Scan for the cell matching the given text and deliver its (x, y) coordinate at center. 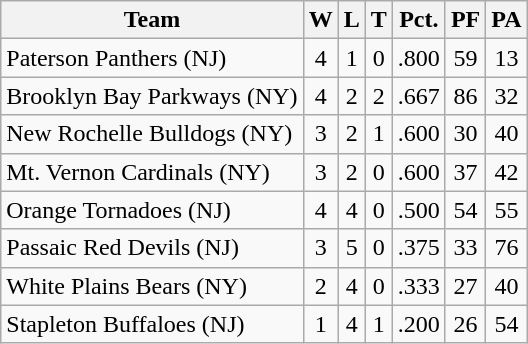
New Rochelle Bulldogs (NY) (152, 134)
33 (465, 248)
T (378, 20)
Pct. (418, 20)
.500 (418, 210)
Orange Tornadoes (NJ) (152, 210)
Team (152, 20)
.333 (418, 286)
PA (506, 20)
76 (506, 248)
26 (465, 324)
32 (506, 96)
PF (465, 20)
.375 (418, 248)
W (320, 20)
Stapleton Buffaloes (NJ) (152, 324)
30 (465, 134)
27 (465, 286)
L (352, 20)
Paterson Panthers (NJ) (152, 58)
.667 (418, 96)
Mt. Vernon Cardinals (NY) (152, 172)
42 (506, 172)
13 (506, 58)
37 (465, 172)
.800 (418, 58)
5 (352, 248)
.200 (418, 324)
White Plains Bears (NY) (152, 286)
55 (506, 210)
86 (465, 96)
Passaic Red Devils (NJ) (152, 248)
Brooklyn Bay Parkways (NY) (152, 96)
59 (465, 58)
